Search for the cell housing the specified text and yield its (X, Y) center coordinate. 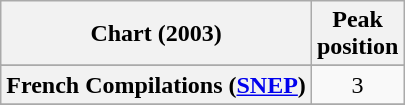
3 (357, 85)
Chart (2003) (156, 34)
Peakposition (357, 34)
French Compilations (SNEP) (156, 85)
